Extract the (x, y) coordinate from the center of the cell holding the provided text.  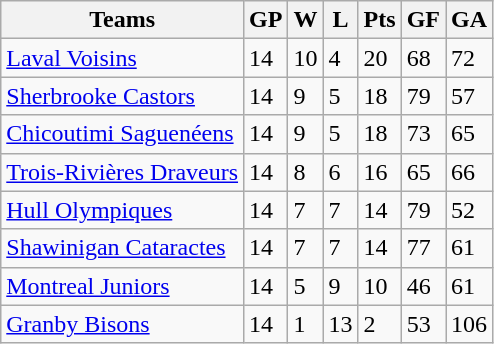
Sherbrooke Castors (122, 96)
Chicoutimi Saguenéens (122, 134)
W (306, 20)
72 (470, 58)
GF (423, 20)
57 (470, 96)
Trois-Rivières Draveurs (122, 172)
77 (423, 248)
66 (470, 172)
Hull Olympiques (122, 210)
8 (306, 172)
Laval Voisins (122, 58)
106 (470, 324)
73 (423, 134)
Montreal Juniors (122, 286)
Teams (122, 20)
GP (266, 20)
68 (423, 58)
46 (423, 286)
L (340, 20)
53 (423, 324)
16 (380, 172)
Shawinigan Cataractes (122, 248)
4 (340, 58)
13 (340, 324)
Granby Bisons (122, 324)
20 (380, 58)
6 (340, 172)
2 (380, 324)
GA (470, 20)
Pts (380, 20)
52 (470, 210)
1 (306, 324)
